Determine the (x, y) coordinate at the center of the cell enclosing the given text.  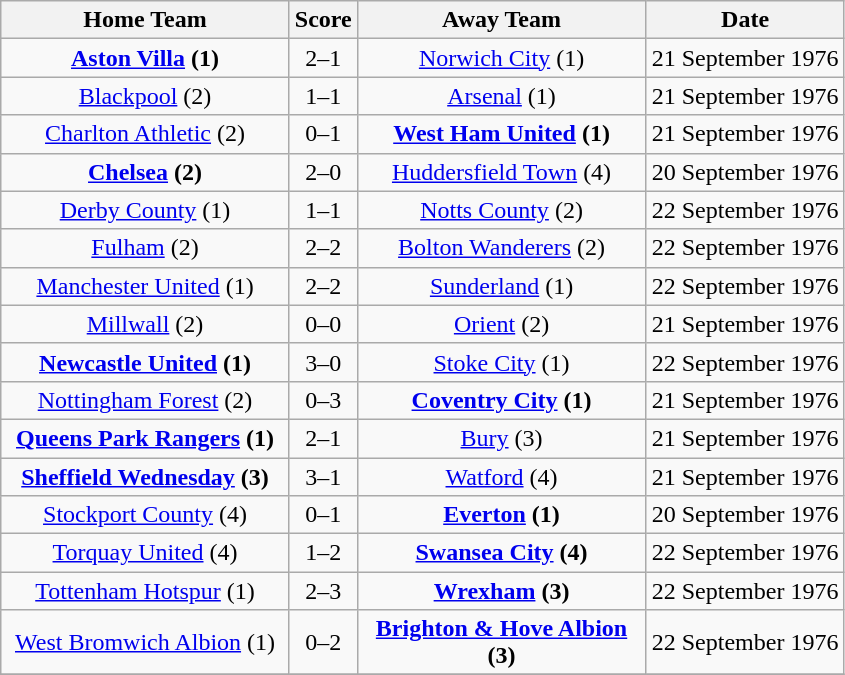
Stockport County (4) (146, 515)
Huddersfield Town (4) (502, 172)
Stoke City (1) (502, 362)
2–3 (323, 591)
West Bromwich Albion (1) (146, 642)
Newcastle United (1) (146, 362)
0–2 (323, 642)
Coventry City (1) (502, 400)
Derby County (1) (146, 210)
Norwich City (1) (502, 58)
Manchester United (1) (146, 286)
Home Team (146, 20)
Chelsea (2) (146, 172)
Queens Park Rangers (1) (146, 438)
2–0 (323, 172)
Wrexham (3) (502, 591)
Fulham (2) (146, 248)
Swansea City (4) (502, 553)
Tottenham Hotspur (1) (146, 591)
1–2 (323, 553)
Notts County (2) (502, 210)
Score (323, 20)
Sunderland (1) (502, 286)
Arsenal (1) (502, 96)
Nottingham Forest (2) (146, 400)
Brighton & Hove Albion (3) (502, 642)
3–1 (323, 477)
3–0 (323, 362)
Everton (1) (502, 515)
Millwall (2) (146, 324)
Charlton Athletic (2) (146, 134)
Sheffield Wednesday (3) (146, 477)
Torquay United (4) (146, 553)
Watford (4) (502, 477)
Blackpool (2) (146, 96)
Away Team (502, 20)
West Ham United (1) (502, 134)
Aston Villa (1) (146, 58)
Bury (3) (502, 438)
0–3 (323, 400)
Orient (2) (502, 324)
0–0 (323, 324)
Bolton Wanderers (2) (502, 248)
Date (746, 20)
